Detect which cell encompasses the target text, then output its [x, y] center coordinate. 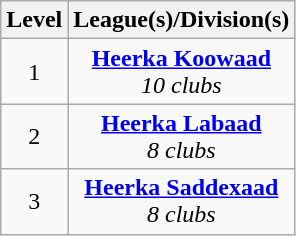
2 [34, 136]
League(s)/Division(s) [182, 20]
Heerka Labaad8 clubs [182, 136]
1 [34, 72]
3 [34, 202]
Level [34, 20]
Heerka Saddexaad8 clubs [182, 202]
Heerka Koowaad10 clubs [182, 72]
